Scan for the cell matching the given text and deliver its (X, Y) coordinate at center. 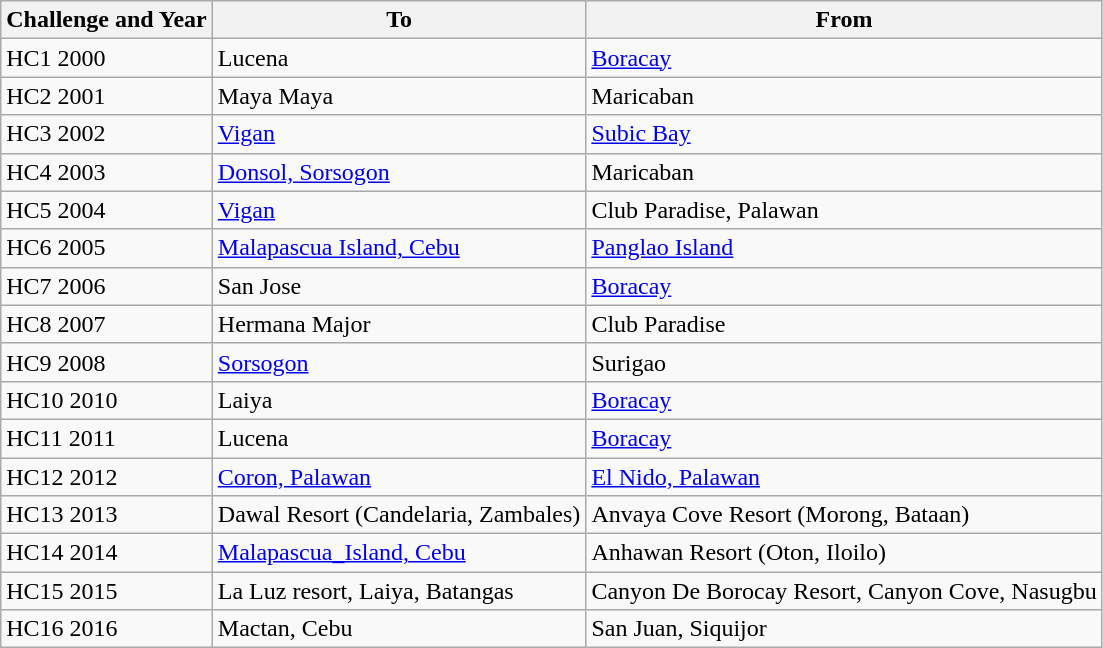
Donsol, Sorsogon (399, 172)
HC2 2001 (107, 96)
HC8 2007 (107, 324)
Anvaya Cove Resort (Morong, Bataan) (844, 515)
El Nido, Palawan (844, 477)
La Luz resort, Laiya, Batangas (399, 591)
Sorsogon (399, 362)
HC7 2006 (107, 286)
HC6 2005 (107, 248)
HC4 2003 (107, 172)
HC14 2014 (107, 553)
To (399, 20)
HC13 2013 (107, 515)
HC3 2002 (107, 134)
HC1 2000 (107, 58)
HC10 2010 (107, 400)
HC11 2011 (107, 438)
Club Paradise (844, 324)
HC9 2008 (107, 362)
Anhawan Resort (Oton, Iloilo) (844, 553)
Surigao (844, 362)
Mactan, Cebu (399, 629)
From (844, 20)
San Jose (399, 286)
Hermana Major (399, 324)
Malapascua_Island, Cebu (399, 553)
Panglao Island (844, 248)
Subic Bay (844, 134)
HC5 2004 (107, 210)
San Juan, Siquijor (844, 629)
Challenge and Year (107, 20)
Laiya (399, 400)
Coron, Palawan (399, 477)
Canyon De Borocay Resort, Canyon Cove, Nasugbu (844, 591)
Club Paradise, Palawan (844, 210)
Malapascua Island, Cebu (399, 248)
HC12 2012 (107, 477)
HC16 2016 (107, 629)
HC15 2015 (107, 591)
Maya Maya (399, 96)
Dawal Resort (Candelaria, Zambales) (399, 515)
